Provide the (x, y) coordinate of the cell's center where the given text is located.  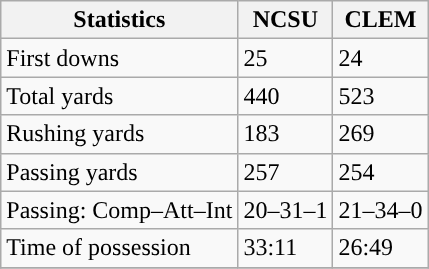
440 (286, 96)
26:49 (380, 248)
21–34–0 (380, 210)
CLEM (380, 20)
NCSU (286, 20)
523 (380, 96)
24 (380, 58)
33:11 (286, 248)
Total yards (120, 96)
254 (380, 172)
Statistics (120, 20)
269 (380, 134)
20–31–1 (286, 210)
Time of possession (120, 248)
Passing: Comp–Att–Int (120, 210)
First downs (120, 58)
257 (286, 172)
25 (286, 58)
Rushing yards (120, 134)
183 (286, 134)
Passing yards (120, 172)
